Extract the [x, y] coordinate from the center of the cell holding the provided text.  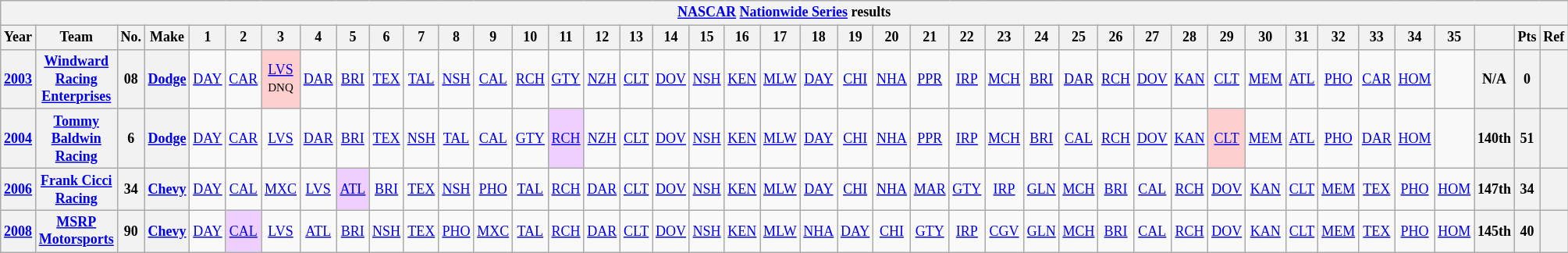
CGV [1004, 231]
20 [892, 37]
21 [930, 37]
140th [1495, 138]
40 [1527, 231]
25 [1079, 37]
11 [566, 37]
08 [131, 79]
16 [742, 37]
13 [637, 37]
2004 [19, 138]
Tommy Baldwin Racing [76, 138]
28 [1189, 37]
Ref [1554, 37]
24 [1041, 37]
1 [208, 37]
26 [1116, 37]
32 [1339, 37]
9 [493, 37]
Frank Cicci Racing [76, 189]
Make [167, 37]
18 [819, 37]
23 [1004, 37]
10 [530, 37]
30 [1265, 37]
2 [244, 37]
2008 [19, 231]
90 [131, 231]
2006 [19, 189]
MAR [930, 189]
7 [421, 37]
Windward Racing Enterprises [76, 79]
Year [19, 37]
LVSDNQ [281, 79]
147th [1495, 189]
No. [131, 37]
19 [855, 37]
22 [967, 37]
15 [707, 37]
5 [353, 37]
145th [1495, 231]
2003 [19, 79]
Team [76, 37]
12 [603, 37]
29 [1227, 37]
17 [780, 37]
3 [281, 37]
27 [1152, 37]
MSRP Motorsports [76, 231]
14 [671, 37]
51 [1527, 138]
4 [318, 37]
35 [1455, 37]
Pts [1527, 37]
8 [456, 37]
N/A [1495, 79]
NASCAR Nationwide Series results [784, 12]
31 [1302, 37]
0 [1527, 79]
33 [1377, 37]
